Pinpoint the cell where the given text exists, returning its (X, Y) midpoint coordinate. 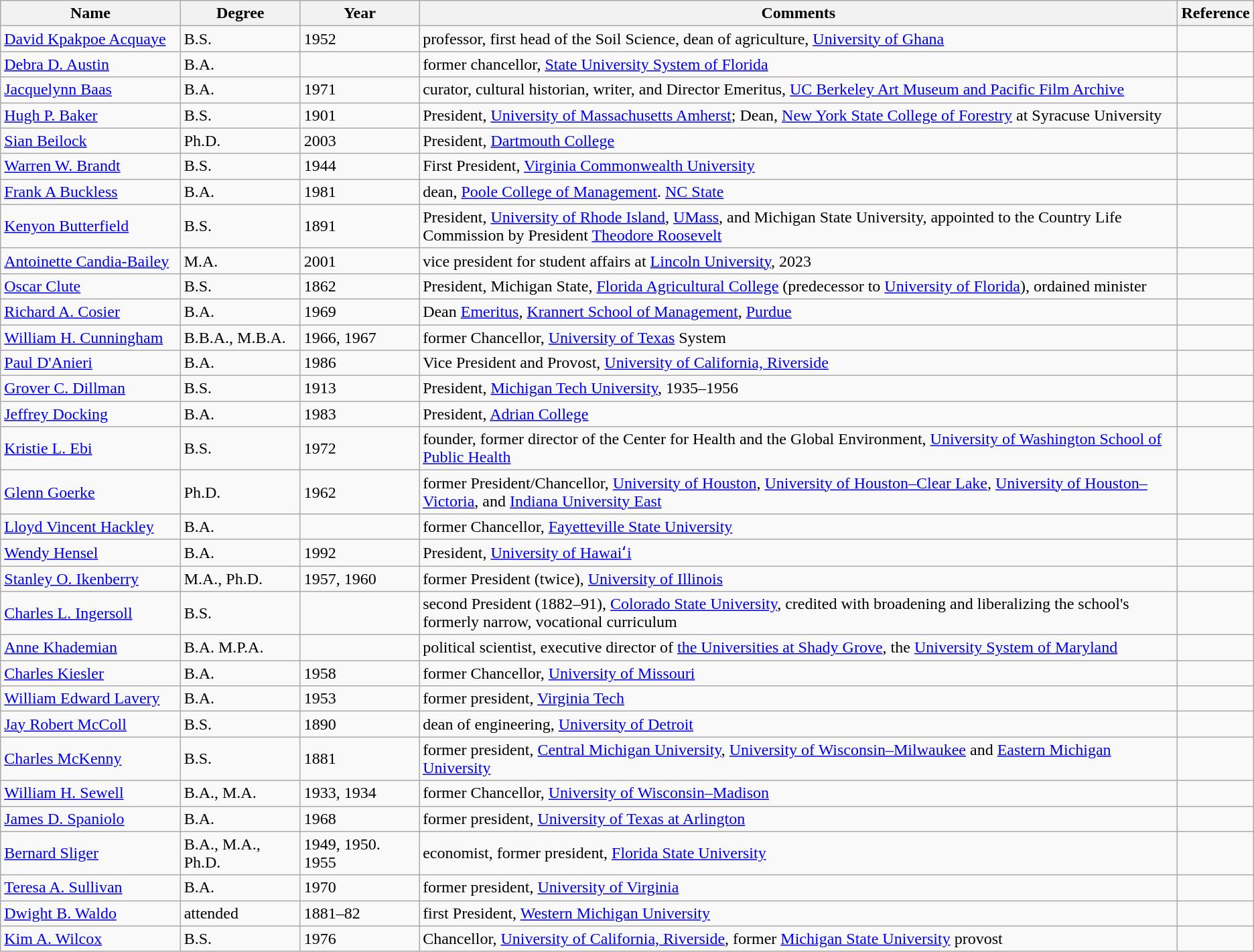
2003 (359, 141)
1949, 1950. 1955 (359, 854)
James D. Spaniolo (90, 819)
former Chancellor, Fayetteville State University (798, 527)
President, University of Massachusetts Amherst; Dean, New York State College of Forestry at Syracuse University (798, 115)
B.A. M.P.A. (240, 648)
Year (359, 13)
1881–82 (359, 913)
dean, Poole College of Management. NC State (798, 192)
2001 (359, 261)
1957, 1960 (359, 578)
Wendy Hensel (90, 553)
1966, 1967 (359, 337)
1913 (359, 389)
President, University of Rhode Island, UMass, and Michigan State University, appointed to the Country Life Commission by President Theodore Roosevelt (798, 226)
1891 (359, 226)
Dean Emeritus, Krannert School of Management, Purdue (798, 312)
former Chancellor, University of Wisconsin–Madison (798, 793)
dean of engineering, University of Detroit (798, 724)
former president, University of Virginia (798, 888)
Grover C. Dillman (90, 389)
former Chancellor, University of Texas System (798, 337)
curator, cultural historian, writer, and Director Emeritus, UC Berkeley Art Museum and Pacific Film Archive (798, 90)
Lloyd Vincent Hackley (90, 527)
William H. Cunningham (90, 337)
President, Dartmouth College (798, 141)
Oscar Clute (90, 286)
B.B.A., M.B.A. (240, 337)
professor, first head of the Soil Science, dean of agriculture, University of Ghana (798, 39)
former chancellor, State University System of Florida (798, 64)
1972 (359, 449)
Paul D'Anieri (90, 363)
M.A. (240, 261)
Sian Beilock (90, 141)
Debra D. Austin (90, 64)
President, University of Hawaiʻi (798, 553)
former president, Virginia Tech (798, 699)
1933, 1934 (359, 793)
Bernard Sliger (90, 854)
1962 (359, 492)
former President/Chancellor, University of Houston, University of Houston–Clear Lake, University of Houston–Victoria, and Indiana University East (798, 492)
1862 (359, 286)
Anne Khademian (90, 648)
1983 (359, 414)
Hugh P. Baker (90, 115)
1970 (359, 888)
Chancellor, University of California, Riverside, former Michigan State University provost (798, 939)
1971 (359, 90)
William H. Sewell (90, 793)
Charles L. Ingersoll (90, 614)
1969 (359, 312)
1968 (359, 819)
1952 (359, 39)
Kim A. Wilcox (90, 939)
B.A., M.A. (240, 793)
President, Adrian College (798, 414)
Jacquelynn Baas (90, 90)
Jay Robert McColl (90, 724)
Name (90, 13)
political scientist, executive director of the Universities at Shady Grove, the University System of Maryland (798, 648)
First President, Virginia Commonwealth University (798, 166)
Vice President and Provost, University of California, Riverside (798, 363)
1901 (359, 115)
Charles Kiesler (90, 673)
M.A., Ph.D. (240, 578)
Frank A Buckless (90, 192)
Kenyon Butterfield (90, 226)
former president, Central Michigan University, University of Wisconsin–Milwaukee and Eastern Michigan University (798, 758)
economist, former president, Florida State University (798, 854)
Teresa A. Sullivan (90, 888)
Richard A. Cosier (90, 312)
1981 (359, 192)
founder, former director of the Center for Health and the Global Environment, University of Washington School of Public Health (798, 449)
Warren W. Brandt (90, 166)
1881 (359, 758)
Degree (240, 13)
Jeffrey Docking (90, 414)
first President, Western Michigan University (798, 913)
former president, University of Texas at Arlington (798, 819)
Dwight B. Waldo (90, 913)
B.A., M.A., Ph.D. (240, 854)
Stanley O. Ikenberry (90, 578)
Glenn Goerke (90, 492)
1890 (359, 724)
attended (240, 913)
former Chancellor, University of Missouri (798, 673)
Kristie L. Ebi (90, 449)
Charles McKenny (90, 758)
Antoinette Candia-Bailey (90, 261)
former President (twice), University of Illinois (798, 578)
1953 (359, 699)
1992 (359, 553)
1944 (359, 166)
1976 (359, 939)
Reference (1215, 13)
1986 (359, 363)
William Edward Lavery (90, 699)
second President (1882–91), Colorado State University, credited with broadening and liberalizing the school's formerly narrow, vocational curriculum (798, 614)
Comments (798, 13)
President, Michigan State, Florida Agricultural College (predecessor to University of Florida), ordained minister (798, 286)
David Kpakpoe Acquaye (90, 39)
vice president for student affairs at Lincoln University, 2023 (798, 261)
President, Michigan Tech University, 1935–1956 (798, 389)
1958 (359, 673)
